Determine the (x, y) coordinate at the center of the cell enclosing the given text.  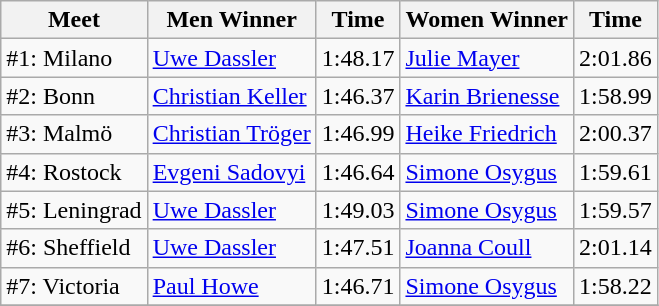
#5: Leningrad (74, 210)
2:01.86 (615, 58)
1:59.61 (615, 172)
1:46.64 (358, 172)
Evgeni Sadovyi (232, 172)
1:48.17 (358, 58)
#4: Rostock (74, 172)
#6: Sheffield (74, 248)
1:58.99 (615, 96)
Paul Howe (232, 286)
Julie Mayer (487, 58)
Heike Friedrich (487, 134)
Women Winner (487, 20)
2:01.14 (615, 248)
1:59.57 (615, 210)
2:00.37 (615, 134)
#1: Milano (74, 58)
Christian Keller (232, 96)
1:47.51 (358, 248)
Meet (74, 20)
Men Winner (232, 20)
1:46.71 (358, 286)
1:49.03 (358, 210)
#3: Malmö (74, 134)
#2: Bonn (74, 96)
Christian Tröger (232, 134)
1:46.37 (358, 96)
#7: Victoria (74, 286)
Joanna Coull (487, 248)
1:58.22 (615, 286)
1:46.99 (358, 134)
Karin Brienesse (487, 96)
